Pinpoint the cell where the given text exists, returning its [X, Y] midpoint coordinate. 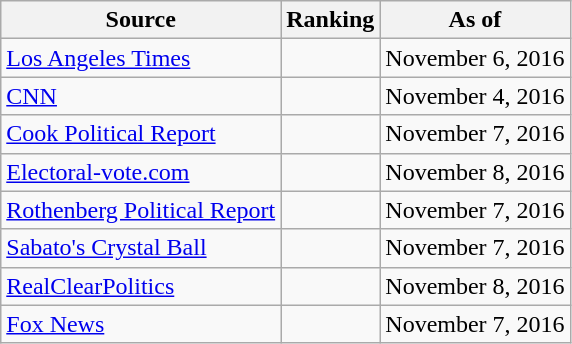
As of [475, 20]
Cook Political Report [141, 134]
Fox News [141, 324]
Rothenberg Political Report [141, 210]
CNN [141, 96]
Ranking [330, 20]
Sabato's Crystal Ball [141, 248]
Source [141, 20]
RealClearPolitics [141, 286]
Los Angeles Times [141, 58]
November 6, 2016 [475, 58]
Electoral-vote.com [141, 172]
November 4, 2016 [475, 96]
